Identify which cell holds the provided text, then report its [x, y] central coordinate. 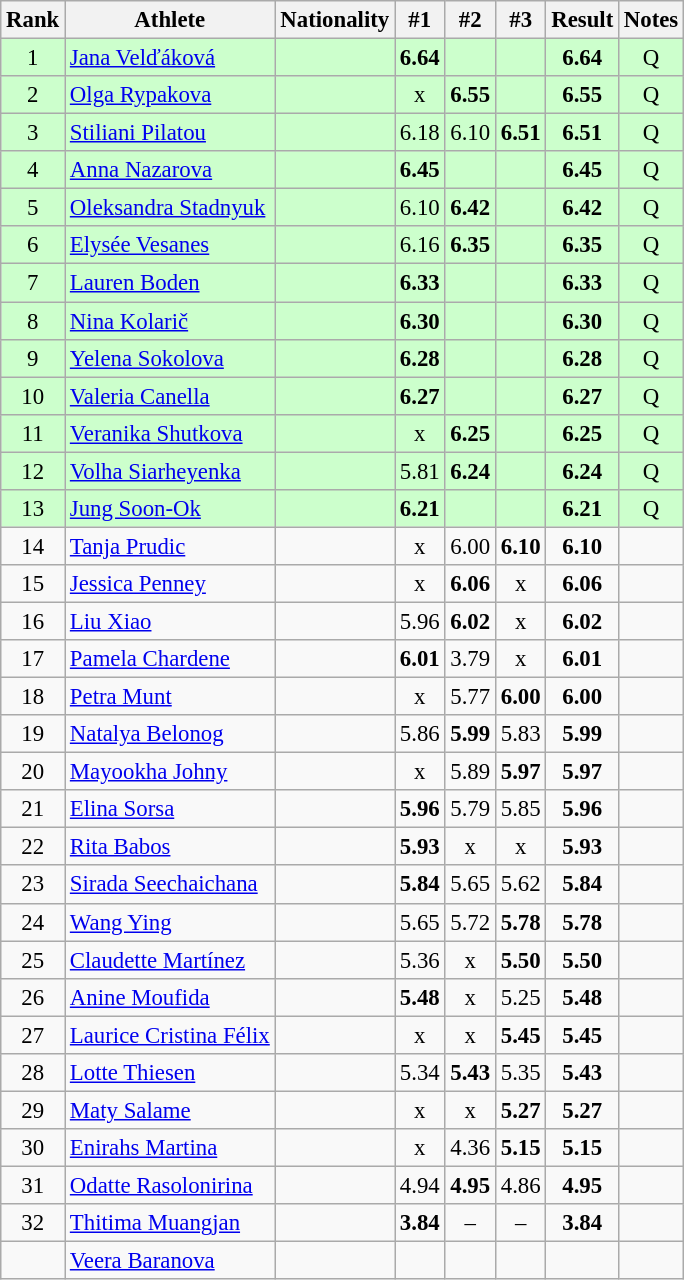
14 [33, 546]
25 [33, 960]
5.25 [520, 997]
Nationality [334, 20]
5.72 [470, 922]
17 [33, 659]
Jana Velďáková [170, 58]
15 [33, 584]
5.81 [420, 471]
7 [33, 283]
5.85 [520, 809]
23 [33, 885]
24 [33, 922]
5.79 [470, 809]
Pamela Chardene [170, 659]
29 [33, 1110]
3 [33, 133]
Jessica Penney [170, 584]
Sirada Seechaichana [170, 885]
5.36 [420, 960]
6 [33, 245]
4 [33, 170]
Rank [33, 20]
Anine Moufida [170, 997]
#3 [520, 20]
2 [33, 95]
4.36 [470, 1148]
Anna Nazarova [170, 170]
Stiliani Pilatou [170, 133]
1 [33, 58]
Olga Rypakova [170, 95]
Elina Sorsa [170, 809]
Petra Munt [170, 697]
#2 [470, 20]
5.89 [470, 772]
21 [33, 809]
5.35 [520, 1073]
3.79 [470, 659]
4.86 [520, 1185]
Oleksandra Stadnyuk [170, 208]
Result [582, 20]
26 [33, 997]
Lotte Thiesen [170, 1073]
Liu Xiao [170, 621]
Nina Kolarič [170, 321]
Elysée Vesanes [170, 245]
5.83 [520, 734]
#1 [420, 20]
Claudette Martínez [170, 960]
11 [33, 433]
5.34 [420, 1073]
9 [33, 358]
28 [33, 1073]
27 [33, 1035]
Tanja Prudic [170, 546]
10 [33, 396]
5.86 [420, 734]
Rita Babos [170, 847]
32 [33, 1223]
6.16 [420, 245]
Natalya Belonog [170, 734]
13 [33, 509]
Laurice Cristina Félix [170, 1035]
Valeria Canella [170, 396]
Athlete [170, 20]
30 [33, 1148]
22 [33, 847]
6.18 [420, 133]
16 [33, 621]
4.94 [420, 1185]
5.62 [520, 885]
Enirahs Martina [170, 1148]
8 [33, 321]
20 [33, 772]
Mayookha Johny [170, 772]
19 [33, 734]
31 [33, 1185]
5.77 [470, 697]
5 [33, 208]
Thitima Muangjan [170, 1223]
Odatte Rasolonirina [170, 1185]
Veera Baranova [170, 1261]
Yelena Sokolova [170, 358]
Lauren Boden [170, 283]
Notes [652, 20]
Wang Ying [170, 922]
Jung Soon-Ok [170, 509]
18 [33, 697]
Maty Salame [170, 1110]
Veranika Shutkova [170, 433]
Volha Siarheyenka [170, 471]
12 [33, 471]
